Extract the (X, Y) coordinate from the center of the cell holding the provided text.  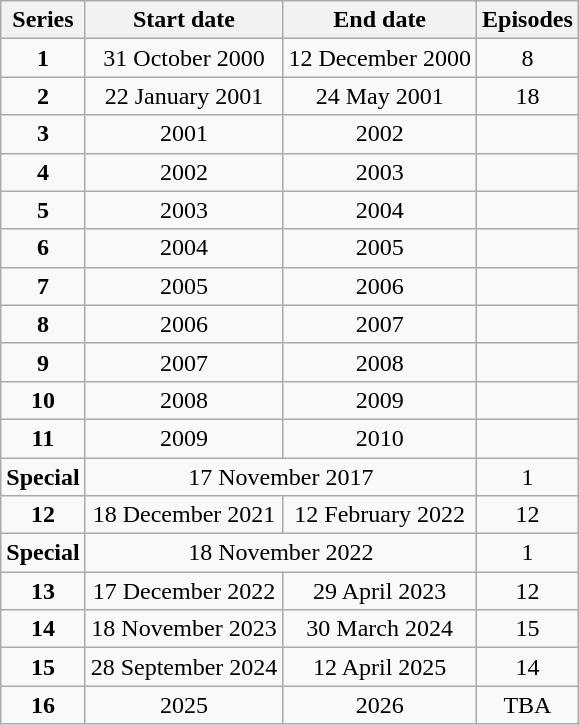
29 April 2023 (380, 591)
18 November 2023 (184, 629)
3 (43, 134)
2026 (380, 705)
End date (380, 20)
16 (43, 705)
6 (43, 248)
28 September 2024 (184, 667)
9 (43, 362)
2001 (184, 134)
11 (43, 438)
22 January 2001 (184, 96)
Episodes (528, 20)
18 November 2022 (280, 553)
Start date (184, 20)
18 (528, 96)
17 December 2022 (184, 591)
2 (43, 96)
TBA (528, 705)
13 (43, 591)
2025 (184, 705)
Series (43, 20)
5 (43, 210)
24 May 2001 (380, 96)
18 December 2021 (184, 515)
17 November 2017 (280, 477)
10 (43, 400)
12 December 2000 (380, 58)
31 October 2000 (184, 58)
2010 (380, 438)
12 April 2025 (380, 667)
12 February 2022 (380, 515)
4 (43, 172)
7 (43, 286)
30 March 2024 (380, 629)
